Detect which cell encompasses the target text, then output its (x, y) center coordinate. 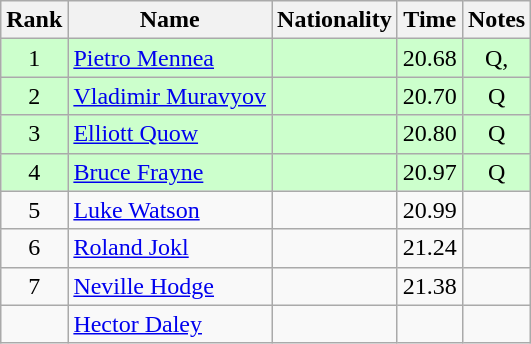
Q, (496, 58)
Time (430, 20)
20.80 (430, 134)
4 (34, 172)
Luke Watson (170, 210)
2 (34, 96)
20.97 (430, 172)
20.99 (430, 210)
Rank (34, 20)
Neville Hodge (170, 286)
21.38 (430, 286)
6 (34, 248)
Vladimir Muravyov (170, 96)
Notes (496, 20)
3 (34, 134)
Nationality (335, 20)
Name (170, 20)
Elliott Quow (170, 134)
Bruce Frayne (170, 172)
Roland Jokl (170, 248)
Hector Daley (170, 324)
Pietro Mennea (170, 58)
7 (34, 286)
5 (34, 210)
20.68 (430, 58)
1 (34, 58)
20.70 (430, 96)
21.24 (430, 248)
